Search for the cell housing the specified text and yield its (X, Y) center coordinate. 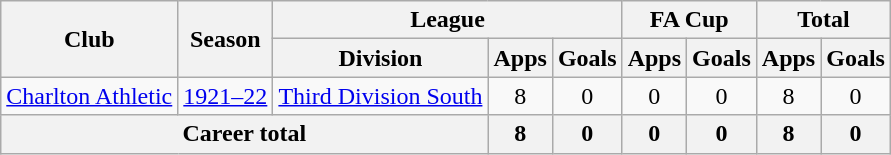
League (448, 20)
Third Division South (380, 96)
Division (380, 58)
FA Cup (689, 20)
Club (90, 39)
Season (226, 39)
Charlton Athletic (90, 96)
1921–22 (226, 96)
Total (823, 20)
Career total (244, 134)
